Search for the cell housing the specified text and yield its [X, Y] center coordinate. 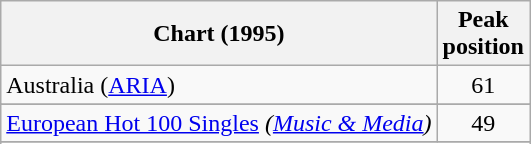
Peakposition [483, 34]
49 [483, 123]
61 [483, 85]
Australia (ARIA) [219, 85]
Chart (1995) [219, 34]
European Hot 100 Singles (Music & Media) [219, 123]
